For the text-containing cell, return its midpoint in [X, Y] coordinate format. 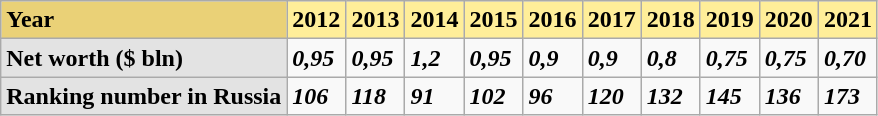
91 [434, 96]
2018 [670, 20]
2021 [848, 20]
Net worth ($ bln) [144, 58]
2017 [612, 20]
173 [848, 96]
2012 [316, 20]
Year [144, 20]
106 [316, 96]
136 [788, 96]
1,2 [434, 58]
120 [612, 96]
2015 [494, 20]
132 [670, 96]
0,8 [670, 58]
2014 [434, 20]
145 [730, 96]
96 [552, 96]
0,70 [848, 58]
2019 [730, 20]
2013 [376, 20]
2016 [552, 20]
Ranking number in Russia [144, 96]
118 [376, 96]
102 [494, 96]
2020 [788, 20]
